Output the [x, y] coordinate of the center of the cell containing the given text.  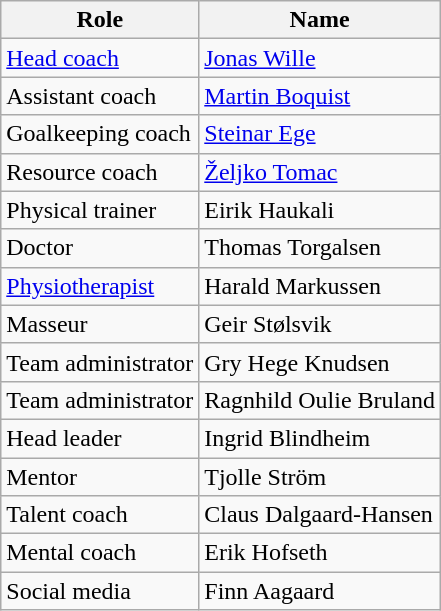
Physical trainer [100, 210]
Harald Markussen [320, 286]
Geir Stølsvik [320, 324]
Goalkeeping coach [100, 134]
Erik Hofseth [320, 553]
Mental coach [100, 553]
Social media [100, 591]
Željko Tomac [320, 172]
Assistant coach [100, 96]
Thomas Torgalsen [320, 248]
Masseur [100, 324]
Mentor [100, 477]
Martin Boquist [320, 96]
Head coach [100, 58]
Physiotherapist [100, 286]
Doctor [100, 248]
Finn Aagaard [320, 591]
Role [100, 20]
Ragnhild Oulie Bruland [320, 400]
Resource coach [100, 172]
Steinar Ege [320, 134]
Gry Hege Knudsen [320, 362]
Head leader [100, 438]
Name [320, 20]
Ingrid Blindheim [320, 438]
Eirik Haukali [320, 210]
Tjolle Ström [320, 477]
Claus Dalgaard-Hansen [320, 515]
Jonas Wille [320, 58]
Talent coach [100, 515]
